Identify which cell holds the provided text, then report its (X, Y) central coordinate. 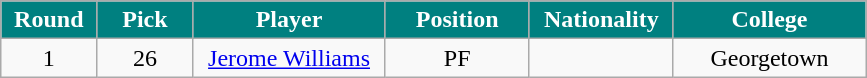
Jerome Williams (289, 58)
Position (457, 20)
College (769, 20)
Nationality (601, 20)
26 (145, 58)
PF (457, 58)
Round (49, 20)
Player (289, 20)
1 (49, 58)
Pick (145, 20)
Georgetown (769, 58)
